Provide the [x, y] coordinate of the cell's center where the given text is located.  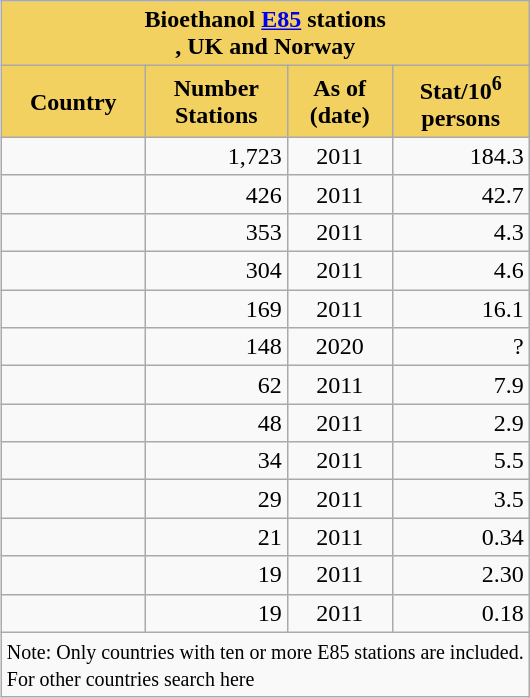
304 [216, 271]
? [460, 347]
42.7 [460, 194]
353 [216, 232]
5.5 [460, 461]
0.18 [460, 613]
Bioethanol E85 stations , UK and Norway [265, 34]
48 [216, 423]
169 [216, 309]
148 [216, 347]
Stat/106persons [460, 102]
1,723 [216, 156]
62 [216, 385]
21 [216, 537]
4.3 [460, 232]
426 [216, 194]
0.34 [460, 537]
3.5 [460, 499]
16.1 [460, 309]
7.9 [460, 385]
As of(date) [340, 102]
NumberStations [216, 102]
Country [73, 102]
2.9 [460, 423]
34 [216, 461]
184.3 [460, 156]
2020 [340, 347]
4.6 [460, 271]
Note: Only countries with ten or more E85 stations are included. For other countries search here [265, 664]
29 [216, 499]
2.30 [460, 575]
